Extract the [X, Y] coordinate from the center of the cell holding the provided text.  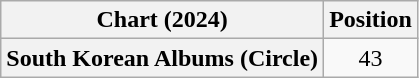
Chart (2024) [162, 20]
43 [371, 58]
South Korean Albums (Circle) [162, 58]
Position [371, 20]
